Capture the cell that displays the provided text and extract its (X, Y) central coordinate. 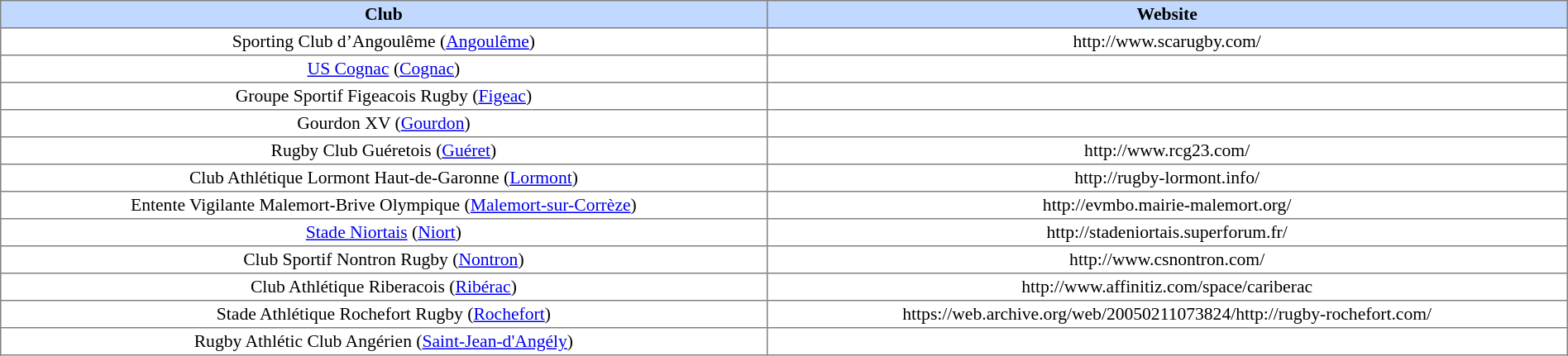
Club (384, 15)
http://evmbo.mairie-malemort.org/ (1167, 205)
http://www.csnontron.com/ (1167, 259)
Stade Athlétique Rochefort Rugby (Rochefort) (384, 314)
US Cognac (Cognac) (384, 69)
Rugby Athlétic Club Angérien (Saint-Jean-d'Angély) (384, 342)
http://www.rcg23.com/ (1167, 150)
Stade Niortais (Niort) (384, 233)
Club Athlétique Riberacois (Ribérac) (384, 287)
Groupe Sportif Figeacois Rugby (Figeac) (384, 96)
http://www.affinitiz.com/space/cariberac (1167, 287)
Club Athlétique Lormont Haut-de-Garonne (Lormont) (384, 178)
Rugby Club Guéretois (Guéret) (384, 150)
http://www.scarugby.com/ (1167, 41)
Website (1167, 15)
http://stadeniortais.superforum.fr/ (1167, 233)
https://web.archive.org/web/20050211073824/http://rugby-rochefort.com/ (1167, 314)
http://rugby-lormont.info/ (1167, 178)
Club Sportif Nontron Rugby (Nontron) (384, 259)
Sporting Club d’Angoulême (Angoulême) (384, 41)
Entente Vigilante Malemort-Brive Olympique (Malemort-sur-Corrèze) (384, 205)
Gourdon XV (Gourdon) (384, 124)
